Determine the [x, y] coordinate at the center of the cell enclosing the given text.  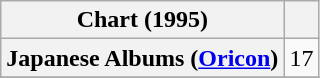
17 [302, 58]
Chart (1995) [142, 20]
Japanese Albums (Oricon) [142, 58]
